Search for the cell housing the specified text and yield its [x, y] center coordinate. 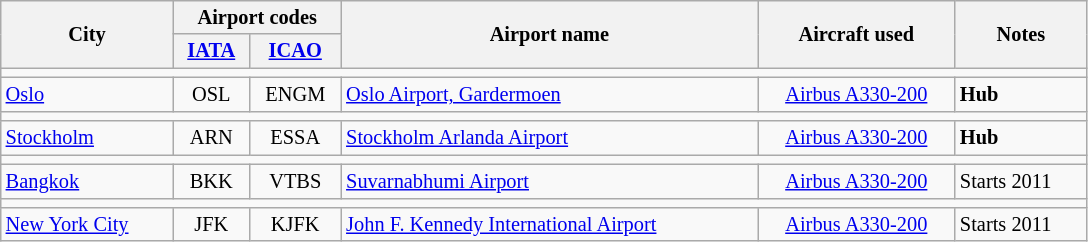
ARN [211, 138]
City [87, 34]
OSL [211, 94]
ENGM [295, 94]
Airport name [549, 34]
ESSA [295, 138]
VTBS [295, 181]
ICAO [295, 51]
Stockholm Arlanda Airport [549, 138]
JFK [211, 224]
New York City [87, 224]
Airport codes [257, 17]
BKK [211, 181]
Notes [1021, 34]
Oslo [87, 94]
John F. Kennedy International Airport [549, 224]
Bangkok [87, 181]
KJFK [295, 224]
Oslo Airport, Gardermoen [549, 94]
Aircraft used [856, 34]
IATA [211, 51]
Stockholm [87, 138]
Suvarnabhumi Airport [549, 181]
